Provide the (X, Y) coordinate of the cell's center where the given text is located.  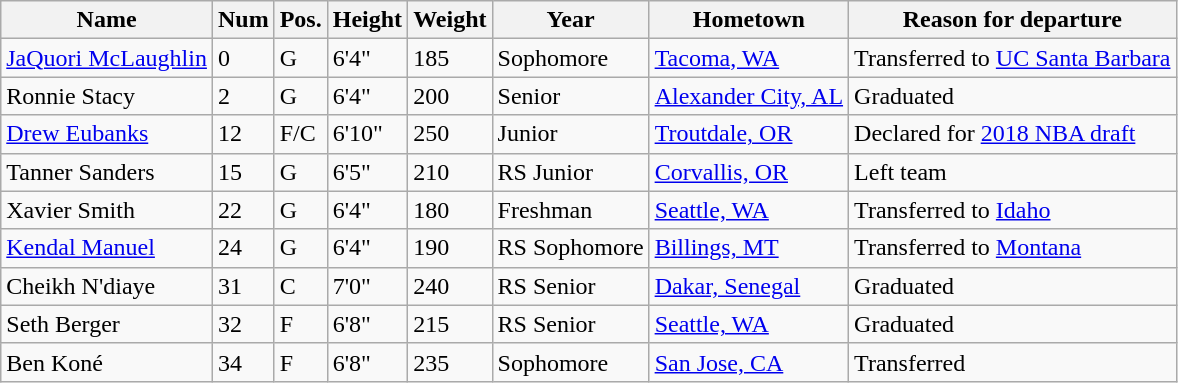
Year (570, 20)
Left team (1012, 172)
Name (107, 20)
15 (243, 172)
240 (450, 286)
JaQuori McLaughlin (107, 58)
Reason for departure (1012, 20)
Transferred to Idaho (1012, 210)
Cheikh N'diaye (107, 286)
2 (243, 96)
Junior (570, 134)
32 (243, 324)
Senior (570, 96)
185 (450, 58)
Billings, MT (748, 248)
Seth Berger (107, 324)
210 (450, 172)
Declared for 2018 NBA draft (1012, 134)
215 (450, 324)
Ronnie Stacy (107, 96)
Pos. (300, 20)
Freshman (570, 210)
Transferred to Montana (1012, 248)
Transferred (1012, 362)
Height (367, 20)
Dakar, Senegal (748, 286)
Kendal Manuel (107, 248)
6'5" (367, 172)
200 (450, 96)
Troutdale, OR (748, 134)
34 (243, 362)
Hometown (748, 20)
Alexander City, AL (748, 96)
0 (243, 58)
RS Junior (570, 172)
San Jose, CA (748, 362)
31 (243, 286)
190 (450, 248)
22 (243, 210)
180 (450, 210)
Ben Koné (107, 362)
RS Sophomore (570, 248)
250 (450, 134)
7'0" (367, 286)
C (300, 286)
Xavier Smith (107, 210)
Tanner Sanders (107, 172)
Drew Eubanks (107, 134)
235 (450, 362)
Num (243, 20)
24 (243, 248)
Weight (450, 20)
Tacoma, WA (748, 58)
Transferred to UC Santa Barbara (1012, 58)
Corvallis, OR (748, 172)
12 (243, 134)
6'10" (367, 134)
F/C (300, 134)
